Scan for the cell matching the given text and deliver its (X, Y) coordinate at center. 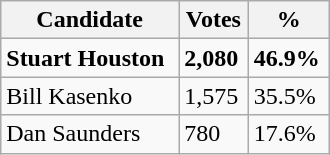
Bill Kasenko (90, 96)
17.6% (288, 134)
780 (214, 134)
Candidate (90, 20)
35.5% (288, 96)
Stuart Houston (90, 58)
Dan Saunders (90, 134)
2,080 (214, 58)
1,575 (214, 96)
46.9% (288, 58)
% (288, 20)
Votes (214, 20)
